From the cell containing the given text, extract its center point as (x, y) coordinate. 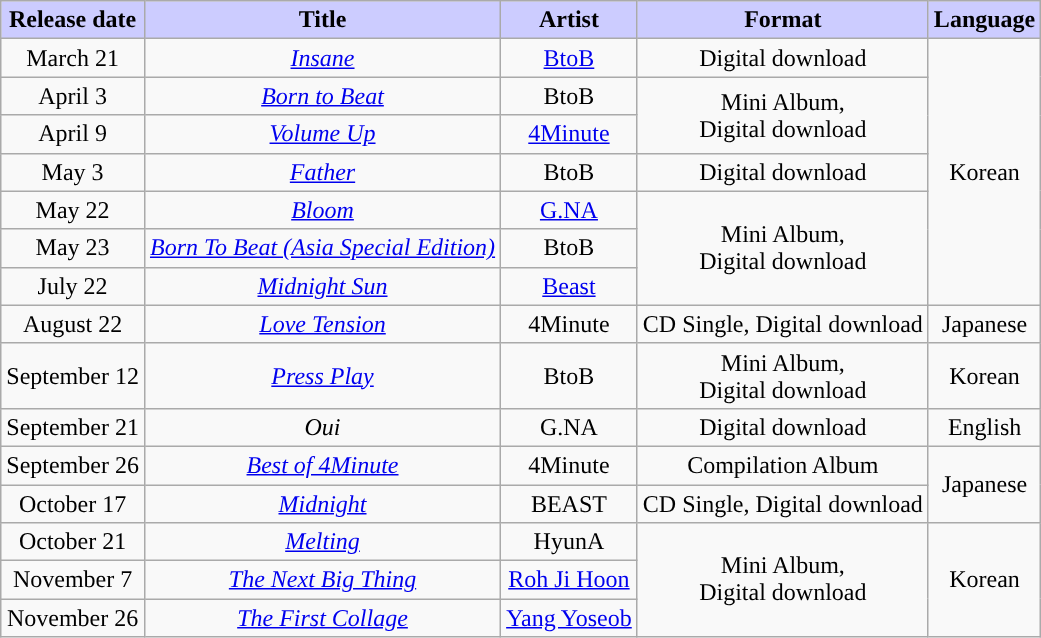
Midnight Sun (322, 286)
September 26 (73, 465)
April 3 (73, 96)
English (984, 427)
November 26 (73, 618)
Roh Ji Hoon (570, 580)
The Next Big Thing (322, 580)
August 22 (73, 324)
April 9 (73, 134)
July 22 (73, 286)
Artist (570, 20)
Born To Beat (Asia Special Edition) (322, 248)
Father (322, 172)
May 3 (73, 172)
Melting (322, 542)
Compilation Album (782, 465)
Format (782, 20)
October 21 (73, 542)
Release date (73, 20)
May 23 (73, 248)
Yang Yoseob (570, 618)
The First Collage (322, 618)
Midnight (322, 503)
March 21 (73, 58)
Love Tension (322, 324)
Volume Up (322, 134)
Beast (570, 286)
Bloom (322, 210)
Born to Beat (322, 96)
Best of 4Minute (322, 465)
Oui (322, 427)
Language (984, 20)
October 17 (73, 503)
September 12 (73, 376)
November 7 (73, 580)
Press Play (322, 376)
Insane (322, 58)
May 22 (73, 210)
September 21 (73, 427)
HyunA (570, 542)
BEAST (570, 503)
Title (322, 20)
